Find where the given text appears and provide that cell's center as (X, Y) coordinate. 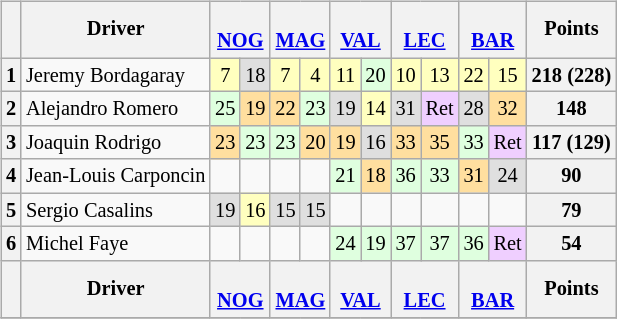
35 (440, 143)
13 (440, 75)
1 (11, 75)
117 (129) (572, 143)
Jeremy Bordagaray (116, 75)
Sergio Casalins (116, 210)
Michel Faye (116, 244)
Alejandro Romero (116, 109)
79 (572, 210)
28 (474, 109)
90 (572, 176)
5 (11, 210)
11 (345, 75)
Joaquin Rodrigo (116, 143)
Jean-Louis Carponcin (116, 176)
218 (228) (572, 75)
10 (406, 75)
14 (375, 109)
3 (11, 143)
21 (345, 176)
54 (572, 244)
25 (225, 109)
148 (572, 109)
6 (11, 244)
32 (508, 109)
2 (11, 109)
